Locate the cell with the specified text and output its (X, Y) center coordinate. 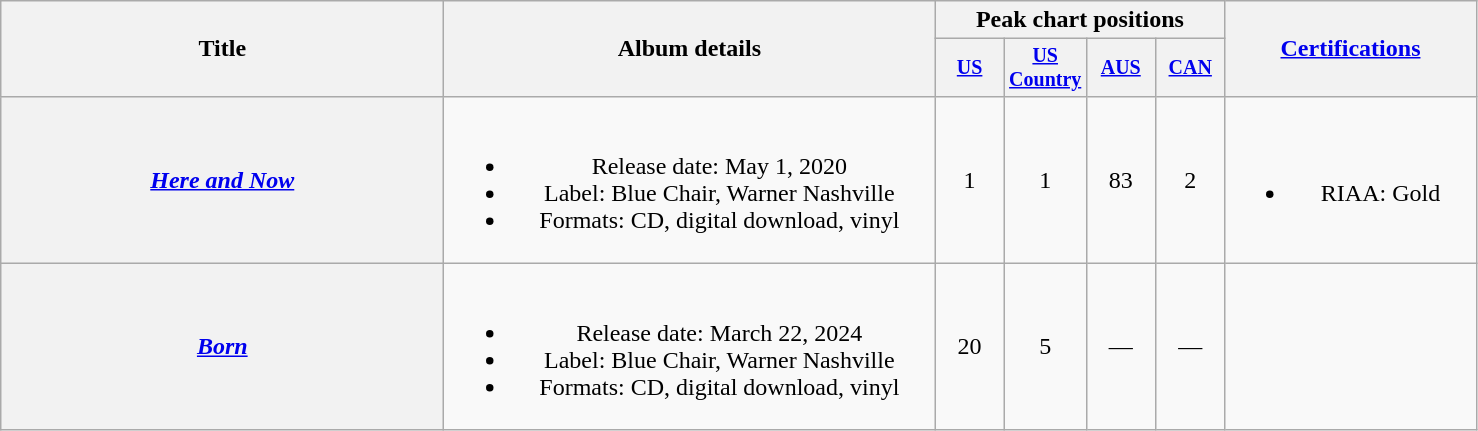
2 (1190, 180)
US Country (1045, 68)
US (970, 68)
20 (970, 346)
Release date: March 22, 2024Label: Blue Chair, Warner NashvilleFormats: CD, digital download, vinyl (690, 346)
AUS (1120, 68)
Born (222, 346)
RIAA: Gold (1350, 180)
Release date: May 1, 2020Label: Blue Chair, Warner NashvilleFormats: CD, digital download, vinyl (690, 180)
5 (1045, 346)
Title (222, 49)
Peak chart positions (1080, 20)
83 (1120, 180)
Here and Now (222, 180)
Album details (690, 49)
CAN (1190, 68)
Certifications (1350, 49)
